Pinpoint the cell where the given text exists, returning its (x, y) midpoint coordinate. 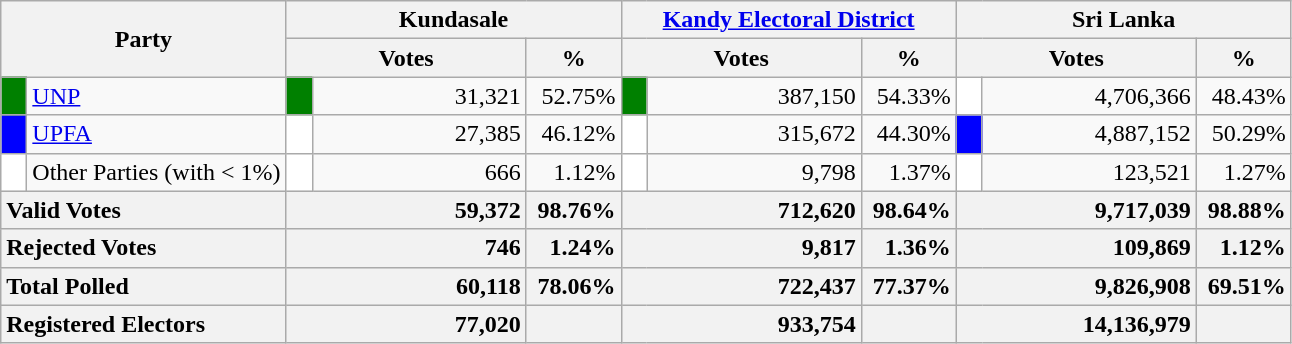
Sri Lanka (1124, 20)
666 (419, 172)
1.27% (1244, 172)
387,150 (754, 96)
9,817 (741, 248)
14,136,979 (1076, 324)
59,372 (406, 210)
98.76% (574, 210)
77.37% (908, 286)
52.75% (574, 96)
Other Parties (with < 1%) (156, 172)
315,672 (754, 134)
123,521 (1089, 172)
50.29% (1244, 134)
31,321 (419, 96)
746 (406, 248)
1.36% (908, 248)
Party (144, 39)
4,706,366 (1089, 96)
9,798 (754, 172)
77,020 (406, 324)
27,385 (419, 134)
98.88% (1244, 210)
4,887,152 (1089, 134)
69.51% (1244, 286)
UPFA (156, 134)
933,754 (741, 324)
Kundasale (454, 20)
44.30% (908, 134)
78.06% (574, 286)
712,620 (741, 210)
9,717,039 (1076, 210)
Rejected Votes (144, 248)
Kandy Electoral District (788, 20)
UNP (156, 96)
48.43% (1244, 96)
1.37% (908, 172)
54.33% (908, 96)
1.24% (574, 248)
Valid Votes (144, 210)
60,118 (406, 286)
Total Polled (144, 286)
9,826,908 (1076, 286)
Registered Electors (144, 324)
109,869 (1076, 248)
722,437 (741, 286)
46.12% (574, 134)
98.64% (908, 210)
